Pinpoint the cell where the given text exists, returning its [X, Y] midpoint coordinate. 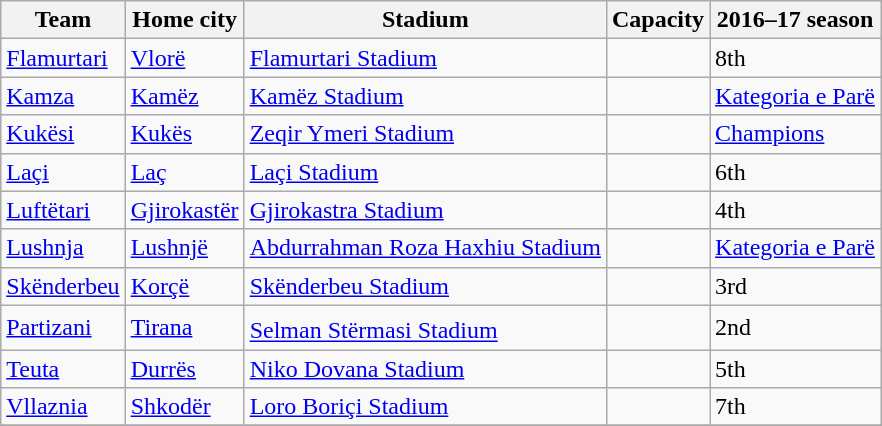
Skënderbeu [63, 286]
4th [796, 210]
Capacity [658, 20]
3rd [796, 286]
Niko Dovana Stadium [425, 369]
Laç [184, 172]
Kamëz [184, 96]
Kamëz Stadium [425, 96]
Loro Boriçi Stadium [425, 407]
Kamza [63, 96]
Gjirokastra Stadium [425, 210]
Team [63, 20]
Gjirokastër [184, 210]
2nd [796, 328]
Zeqir Ymeri Stadium [425, 134]
Shkodër [184, 407]
2016–17 season [796, 20]
Kukësi [63, 134]
Lushnja [63, 248]
Partizani [63, 328]
Skënderbeu Stadium [425, 286]
Abdurrahman Roza Haxhiu Stadium [425, 248]
Kukës [184, 134]
8th [796, 58]
Durrës [184, 369]
Champions [796, 134]
7th [796, 407]
Vllaznia [63, 407]
Lushnjë [184, 248]
5th [796, 369]
Home city [184, 20]
Laçi [63, 172]
Teuta [63, 369]
Stadium [425, 20]
Laçi Stadium [425, 172]
Luftëtari [63, 210]
Tirana [184, 328]
Flamurtari Stadium [425, 58]
Flamurtari [63, 58]
6th [796, 172]
Selman Stërmasi Stadium [425, 328]
Vlorë [184, 58]
Korçë [184, 286]
